Return (x, y) of the center of cell containing provided text 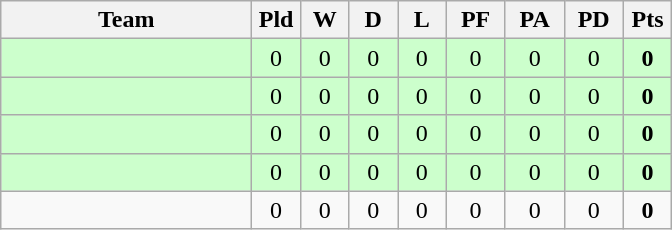
Team (126, 20)
W (324, 20)
Pts (648, 20)
PA (534, 20)
PF (476, 20)
PD (594, 20)
Pld (276, 20)
L (422, 20)
D (374, 20)
